Return [X, Y] of the center of cell containing provided text 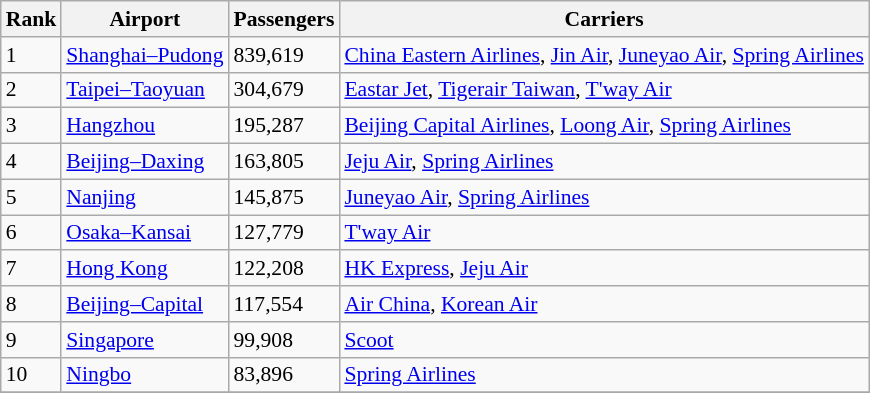
Hangzhou [144, 126]
10 [32, 375]
83,896 [284, 375]
9 [32, 340]
3 [32, 126]
Eastar Jet, Tigerair Taiwan, T'way Air [604, 90]
Taipei–Taoyuan [144, 90]
Passengers [284, 19]
163,805 [284, 162]
839,619 [284, 55]
1 [32, 55]
Osaka–Kansai [144, 233]
Spring Airlines [604, 375]
Beijing–Capital [144, 304]
4 [32, 162]
Rank [32, 19]
Singapore [144, 340]
Nanjing [144, 197]
Beijing–Daxing [144, 162]
Carriers [604, 19]
Beijing Capital Airlines, Loong Air, Spring Airlines [604, 126]
195,287 [284, 126]
T'way Air [604, 233]
304,679 [284, 90]
6 [32, 233]
145,875 [284, 197]
Scoot [604, 340]
127,779 [284, 233]
Jeju Air, Spring Airlines [604, 162]
Ningbo [144, 375]
2 [32, 90]
Shanghai–Pudong [144, 55]
5 [32, 197]
122,208 [284, 269]
7 [32, 269]
Airport [144, 19]
Air China, Korean Air [604, 304]
8 [32, 304]
HK Express, Jeju Air [604, 269]
Hong Kong [144, 269]
Juneyao Air, Spring Airlines [604, 197]
China Eastern Airlines, Jin Air, Juneyao Air, Spring Airlines [604, 55]
99,908 [284, 340]
117,554 [284, 304]
